Return [X, Y] of the center of cell containing provided text 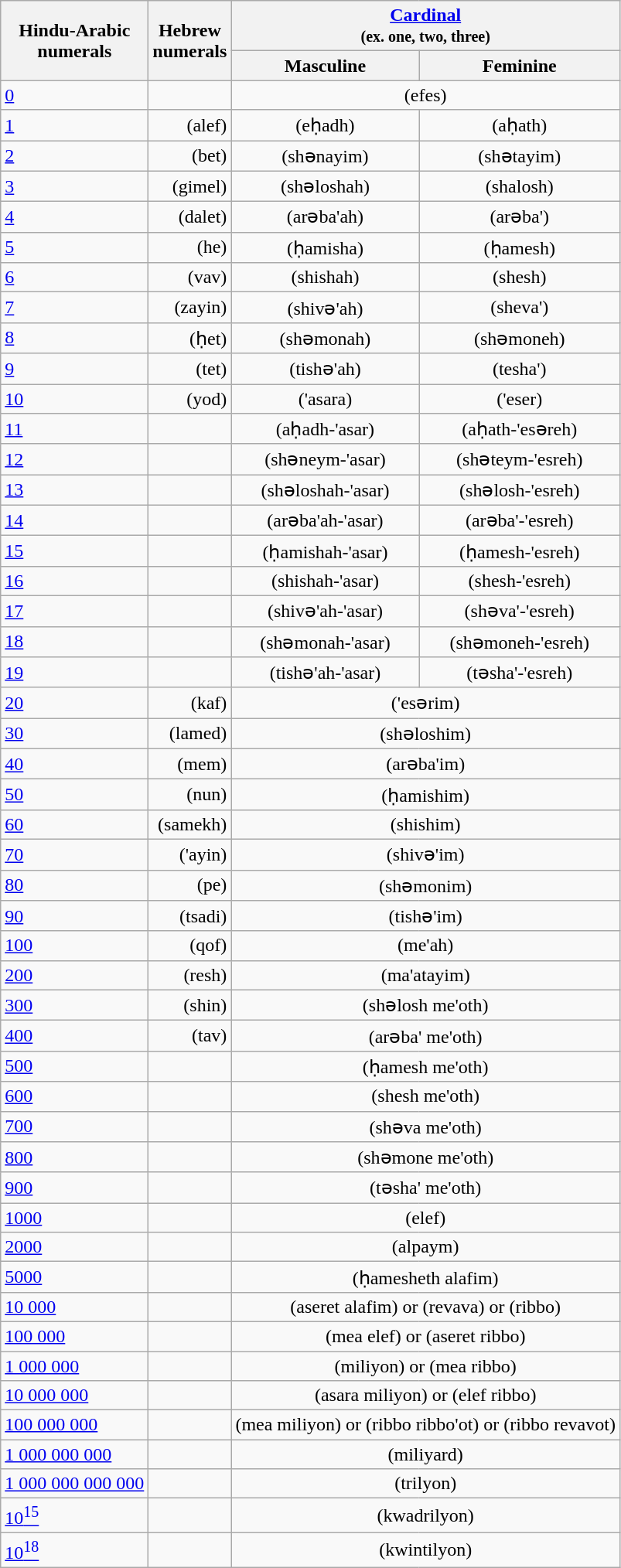
2000 [74, 1247]
(nun) [190, 795]
1 000 000 [74, 1366]
100 [74, 946]
30 [74, 734]
(shəmoneh) [520, 338]
(ma'atayim) [425, 975]
(ḥamesh me'oth) [425, 1066]
(efes) [425, 95]
(shəneym-'asar) [325, 459]
(shəmonah-'asar) [325, 642]
(shəva me'oth) [425, 1127]
4 [74, 217]
60 [74, 824]
1015 [74, 1515]
(aseret alafim) or (revava) or (ribbo) [425, 1307]
5000 [74, 1277]
(təsha'-'esreh) [520, 673]
(arəba'im) [425, 764]
15 [74, 551]
(shəva'-'esreh) [520, 611]
14 [74, 520]
(shənayim) [325, 156]
(kwintilyon) [425, 1549]
Hebrewnumerals [190, 40]
10 000 000 [74, 1396]
300 [74, 1005]
(arəba'ah-'asar) [325, 520]
(shəloshah-'asar) [325, 490]
(sheva') [520, 308]
50 [74, 795]
(vav) [190, 278]
(kwadrilyon) [425, 1515]
18 [74, 642]
(ḥamisha) [325, 247]
1 [74, 125]
(aḥath-'esəreh) [520, 429]
(aḥadh-'asar) [325, 429]
(ḥamishim) [425, 795]
(arəba'ah) [325, 217]
(shivə'ah) [325, 308]
('asara) [325, 398]
1018 [74, 1549]
(bet) [190, 156]
(shesh) [520, 278]
7 [74, 308]
(asara miliyon) or (elef ribbo) [425, 1396]
(tishə'ah) [325, 369]
(shəmonah) [325, 338]
(trilyon) [425, 1484]
(shəmonim) [425, 885]
(aḥath) [520, 125]
(me'ah) [425, 946]
Hindu-Arabicnumerals [74, 40]
1 000 000 000 [74, 1454]
(shəteym-'esreh) [520, 459]
(samekh) [190, 824]
(alpaym) [425, 1247]
('eser) [520, 398]
500 [74, 1066]
(zayin) [190, 308]
(shivə'ah-'asar) [325, 611]
800 [74, 1157]
(miliyard) [425, 1454]
600 [74, 1096]
(ḥet) [190, 338]
(tav) [190, 1036]
(he) [190, 247]
(shivə'im) [425, 854]
(pe) [190, 885]
10 [74, 398]
(təsha' me'oth) [425, 1188]
(arəba' me'oth) [425, 1036]
(kaf) [190, 703]
100 000 [74, 1336]
200 [74, 975]
(mea miliyon) or (ribbo ribbo'ot) or (ribbo revavot) [425, 1425]
(resh) [190, 975]
0 [74, 95]
(shəmone me'oth) [425, 1157]
400 [74, 1036]
700 [74, 1127]
(tet) [190, 369]
(shin) [190, 1005]
13 [74, 490]
80 [74, 885]
(eḥadh) [325, 125]
(arəba'-'esreh) [520, 520]
(ḥamesh-'esreh) [520, 551]
20 [74, 703]
(tishə'ah-'asar) [325, 673]
17 [74, 611]
Masculine [325, 66]
(lamed) [190, 734]
(qof) [190, 946]
(alef) [190, 125]
(tsadi) [190, 916]
(ḥamesheth alafim) [425, 1277]
1 000 000 000 000 [74, 1484]
(tishə'im) [425, 916]
Cardinal(ex. one, two, three) [425, 26]
(miliyon) or (mea ribbo) [425, 1366]
(mem) [190, 764]
(shesh-'esreh) [520, 581]
70 [74, 854]
(arəba') [520, 217]
11 [74, 429]
(gimel) [190, 186]
('ayin) [190, 854]
(shəloshim) [425, 734]
8 [74, 338]
(shishah) [325, 278]
(shesh me'oth) [425, 1096]
6 [74, 278]
16 [74, 581]
100 000 000 [74, 1425]
(ḥamesh) [520, 247]
10 000 [74, 1307]
1000 [74, 1218]
5 [74, 247]
90 [74, 916]
(tesha') [520, 369]
3 [74, 186]
900 [74, 1188]
(shəlosh-'esreh) [520, 490]
(elef) [425, 1218]
(shətayim) [520, 156]
(yod) [190, 398]
40 [74, 764]
(shalosh) [520, 186]
Feminine [520, 66]
(ḥamishah-'asar) [325, 551]
(shəlosh me'oth) [425, 1005]
(shəloshah) [325, 186]
(shəmoneh-'esreh) [520, 642]
(shishah-'asar) [325, 581]
(shishim) [425, 824]
9 [74, 369]
12 [74, 459]
(mea elef) or (aseret ribbo) [425, 1336]
2 [74, 156]
19 [74, 673]
('esərim) [425, 703]
(dalet) [190, 217]
